Locate the cell with the specified text and output its [x, y] center coordinate. 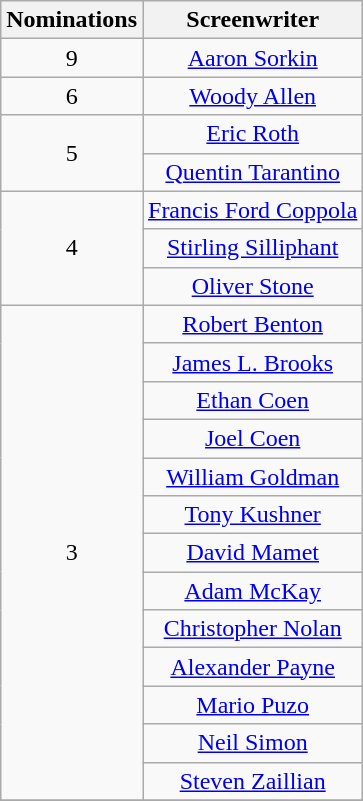
9 [72, 58]
David Mamet [252, 553]
Woody Allen [252, 96]
Robert Benton [252, 324]
Eric Roth [252, 134]
5 [72, 153]
Steven Zaillian [252, 781]
Nominations [72, 20]
James L. Brooks [252, 362]
William Goldman [252, 477]
Alexander Payne [252, 667]
Screenwriter [252, 20]
Ethan Coen [252, 400]
Joel Coen [252, 438]
6 [72, 96]
Mario Puzo [252, 705]
Adam McKay [252, 591]
Stirling Silliphant [252, 248]
4 [72, 248]
Francis Ford Coppola [252, 210]
3 [72, 552]
Neil Simon [252, 743]
Quentin Tarantino [252, 172]
Tony Kushner [252, 515]
Aaron Sorkin [252, 58]
Christopher Nolan [252, 629]
Oliver Stone [252, 286]
